Provide the (X, Y) coordinate of the cell's center where the given text is located.  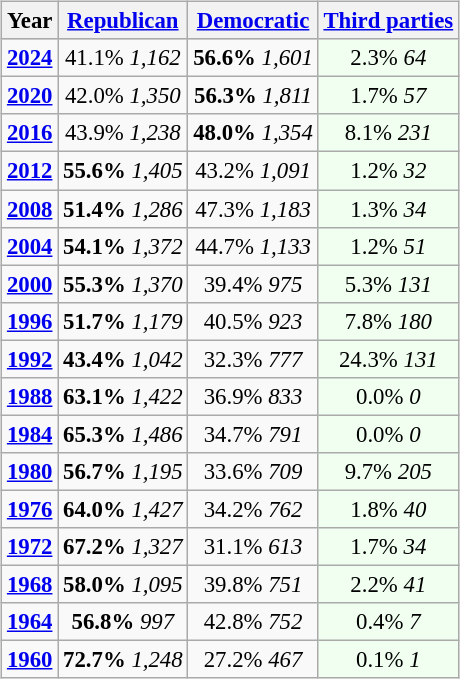
48.0% 1,354 (253, 133)
42.8% 752 (253, 622)
43.2% 1,091 (253, 171)
1.7% 57 (388, 96)
72.7% 1,248 (123, 660)
2.3% 64 (388, 58)
24.3% 131 (388, 359)
0.4% 7 (388, 622)
67.2% 1,327 (123, 547)
1984 (30, 434)
58.0% 1,095 (123, 584)
55.3% 1,370 (123, 284)
2004 (30, 246)
Third parties (388, 21)
51.4% 1,286 (123, 209)
9.7% 205 (388, 472)
2008 (30, 209)
1996 (30, 321)
0.1% 1 (388, 660)
55.6% 1,405 (123, 171)
1968 (30, 584)
1.2% 51 (388, 246)
1960 (30, 660)
51.7% 1,179 (123, 321)
65.3% 1,486 (123, 434)
1988 (30, 396)
7.8% 180 (388, 321)
2012 (30, 171)
1980 (30, 472)
1976 (30, 509)
41.1% 1,162 (123, 58)
33.6% 709 (253, 472)
1964 (30, 622)
31.1% 613 (253, 547)
2016 (30, 133)
54.1% 1,372 (123, 246)
47.3% 1,183 (253, 209)
34.7% 791 (253, 434)
5.3% 131 (388, 284)
32.3% 777 (253, 359)
44.7% 1,133 (253, 246)
2000 (30, 284)
1.2% 32 (388, 171)
1.3% 34 (388, 209)
8.1% 231 (388, 133)
1.7% 34 (388, 547)
34.2% 762 (253, 509)
27.2% 467 (253, 660)
43.4% 1,042 (123, 359)
64.0% 1,427 (123, 509)
1992 (30, 359)
36.9% 833 (253, 396)
42.0% 1,350 (123, 96)
2024 (30, 58)
Democratic (253, 21)
1.8% 40 (388, 509)
63.1% 1,422 (123, 396)
Year (30, 21)
2020 (30, 96)
56.6% 1,601 (253, 58)
43.9% 1,238 (123, 133)
56.7% 1,195 (123, 472)
39.4% 975 (253, 284)
56.3% 1,811 (253, 96)
56.8% 997 (123, 622)
1972 (30, 547)
40.5% 923 (253, 321)
Republican (123, 21)
39.8% 751 (253, 584)
2.2% 41 (388, 584)
